Extract the (x, y) coordinate from the center of the cell holding the provided text.  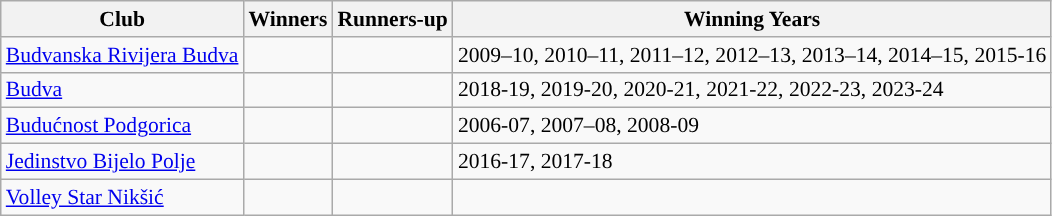
2009–10, 2010–11, 2011–12, 2012–13, 2013–14, 2014–15, 2015-16 (752, 55)
Winning Years (752, 19)
2016-17, 2017-18 (752, 162)
Budućnost Podgorica (122, 126)
Volley Star Nikšić (122, 197)
2006-07, 2007–08, 2008-09 (752, 126)
Jedinstvo Bijelo Polje (122, 162)
Club (122, 19)
Winners (288, 19)
2018-19, 2019-20, 2020-21, 2021-22, 2022-23, 2023-24 (752, 90)
Runners-up (392, 19)
Budvanska Rivijera Budva (122, 55)
Budva (122, 90)
